Determine the [x, y] coordinate at the center of the cell enclosing the given text.  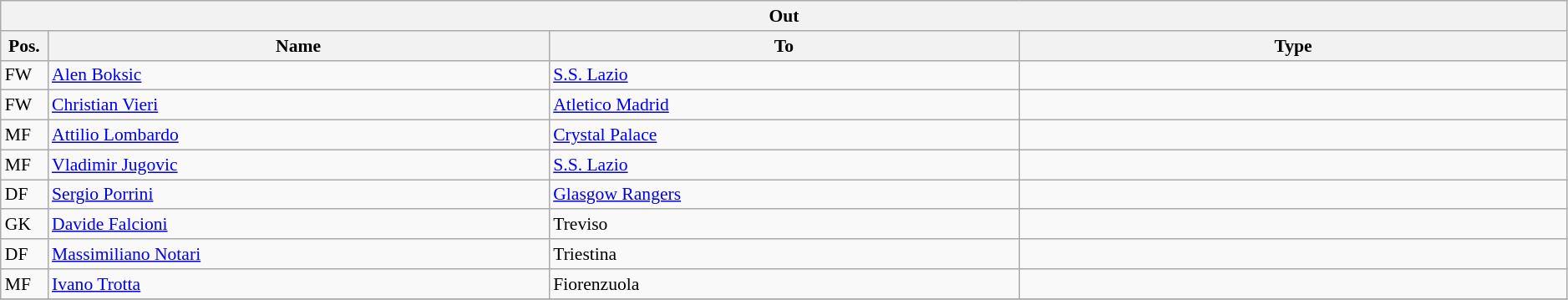
Name [298, 46]
Type [1293, 46]
Glasgow Rangers [784, 195]
Alen Boksic [298, 75]
Triestina [784, 254]
Massimiliano Notari [298, 254]
Crystal Palace [784, 135]
Fiorenzuola [784, 284]
Out [784, 16]
Attilio Lombardo [298, 135]
Treviso [784, 225]
To [784, 46]
Davide Falcioni [298, 225]
Vladimir Jugovic [298, 165]
Sergio Porrini [298, 195]
Christian Vieri [298, 105]
Ivano Trotta [298, 284]
GK [24, 225]
Atletico Madrid [784, 105]
Pos. [24, 46]
